From the cell containing the given text, extract its center point as (x, y) coordinate. 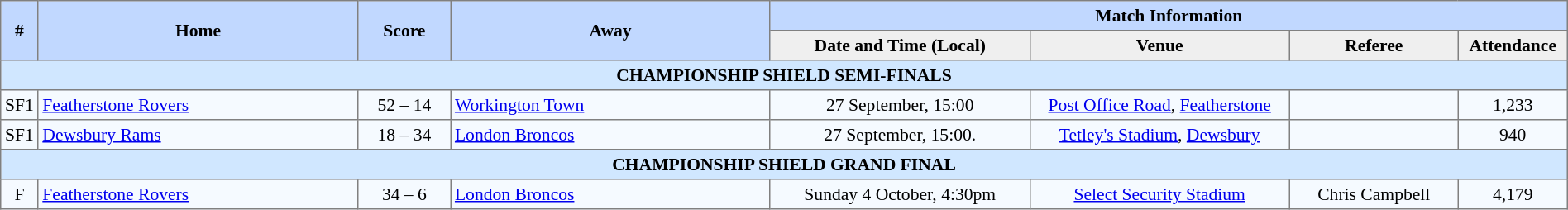
27 September, 15:00. (900, 135)
Referee (1374, 45)
Workington Town (610, 105)
Match Information (1169, 16)
Attendance (1513, 45)
Score (404, 31)
F (20, 194)
34 – 6 (404, 194)
4,179 (1513, 194)
1,233 (1513, 105)
Tetley's Stadium, Dewsbury (1159, 135)
Date and Time (Local) (900, 45)
CHAMPIONSHIP SHIELD SEMI-FINALS (784, 75)
Dewsbury Rams (198, 135)
Chris Campbell (1374, 194)
Away (610, 31)
27 September, 15:00 (900, 105)
52 – 14 (404, 105)
Sunday 4 October, 4:30pm (900, 194)
CHAMPIONSHIP SHIELD GRAND FINAL (784, 165)
# (20, 31)
Home (198, 31)
940 (1513, 135)
Select Security Stadium (1159, 194)
Venue (1159, 45)
Post Office Road, Featherstone (1159, 105)
18 – 34 (404, 135)
